Scan for the cell matching the given text and deliver its (x, y) coordinate at center. 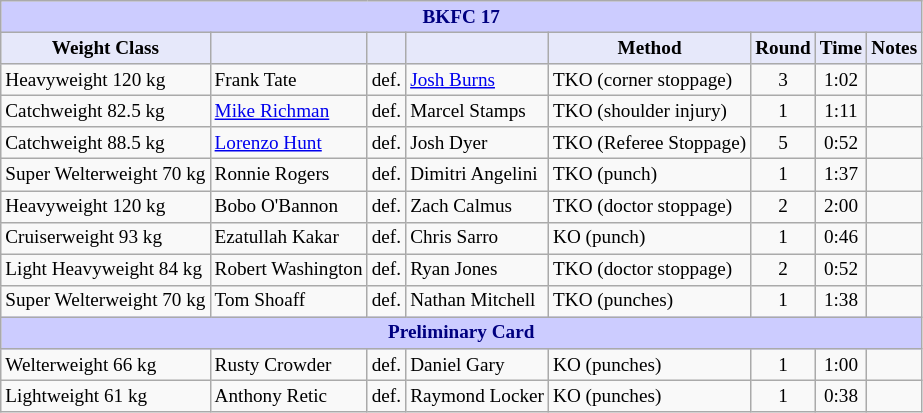
Lorenzo Hunt (288, 143)
BKFC 17 (462, 17)
Frank Tate (288, 80)
1:37 (840, 175)
Bobo O'Bannon (288, 206)
Tom Shoaff (288, 301)
Preliminary Card (462, 333)
Ezatullah Kakar (288, 238)
2:00 (840, 206)
Josh Dyer (478, 143)
0:46 (840, 238)
Catchweight 88.5 kg (106, 143)
Zach Calmus (478, 206)
5 (784, 143)
Round (784, 48)
Dimitri Angelini (478, 175)
Lightweight 61 kg (106, 396)
Josh Burns (478, 80)
KO (punch) (650, 238)
1:00 (840, 365)
0:38 (840, 396)
TKO (punch) (650, 175)
1:02 (840, 80)
Daniel Gary (478, 365)
Robert Washington (288, 270)
TKO (punches) (650, 301)
Chris Sarro (478, 238)
Light Heavyweight 84 kg (106, 270)
Marcel Stamps (478, 111)
1:38 (840, 301)
Notes (894, 48)
1:11 (840, 111)
Anthony Retic (288, 396)
Weight Class (106, 48)
TKO (shoulder injury) (650, 111)
Time (840, 48)
Rusty Crowder (288, 365)
Ryan Jones (478, 270)
Method (650, 48)
Catchweight 82.5 kg (106, 111)
Nathan Mitchell (478, 301)
Raymond Locker (478, 396)
Mike Richman (288, 111)
TKO (Referee Stoppage) (650, 143)
TKO (corner stoppage) (650, 80)
Cruiserweight 93 kg (106, 238)
Ronnie Rogers (288, 175)
3 (784, 80)
Welterweight 66 kg (106, 365)
